Extract the [x, y] coordinate from the center of the cell holding the provided text.  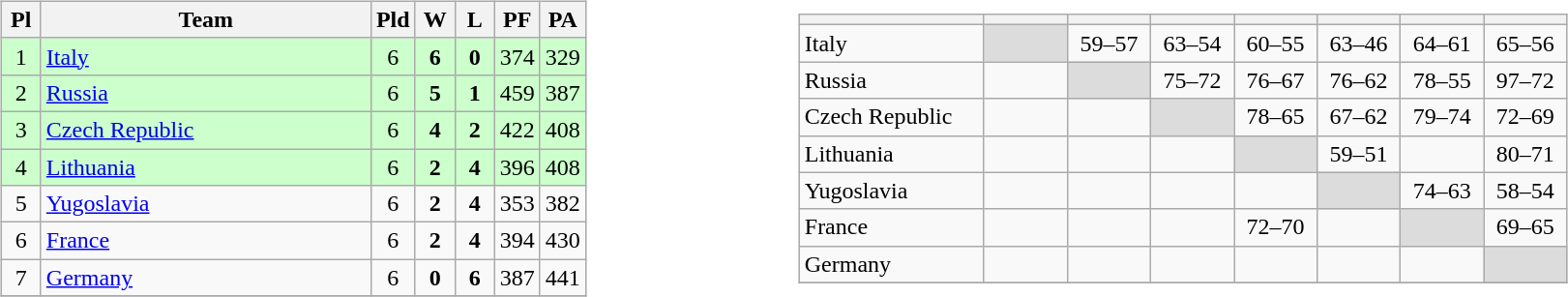
422 [517, 130]
441 [563, 278]
Pld [393, 19]
59–57 [1109, 44]
65–56 [1525, 44]
60–55 [1276, 44]
59–51 [1359, 154]
382 [563, 204]
78–65 [1276, 117]
PA [563, 19]
64–61 [1442, 44]
80–71 [1525, 154]
3 [21, 130]
329 [563, 56]
Team [205, 19]
7 [21, 278]
394 [517, 241]
74–63 [1442, 191]
79–74 [1442, 117]
396 [517, 167]
72–69 [1525, 117]
Pl [21, 19]
75–72 [1192, 80]
374 [517, 56]
72–70 [1276, 227]
76–67 [1276, 80]
97–72 [1525, 80]
430 [563, 241]
69–65 [1525, 227]
W [435, 19]
58–54 [1525, 191]
459 [517, 93]
78–55 [1442, 80]
PF [517, 19]
353 [517, 204]
L [474, 19]
63–46 [1359, 44]
63–54 [1192, 44]
67–62 [1359, 117]
76–62 [1359, 80]
